Output the (x, y) coordinate of the center of the cell containing the given text.  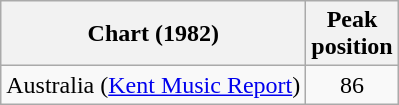
Chart (1982) (154, 34)
Peakposition (352, 34)
86 (352, 85)
Australia (Kent Music Report) (154, 85)
